Return (x, y) of the center of cell containing provided text 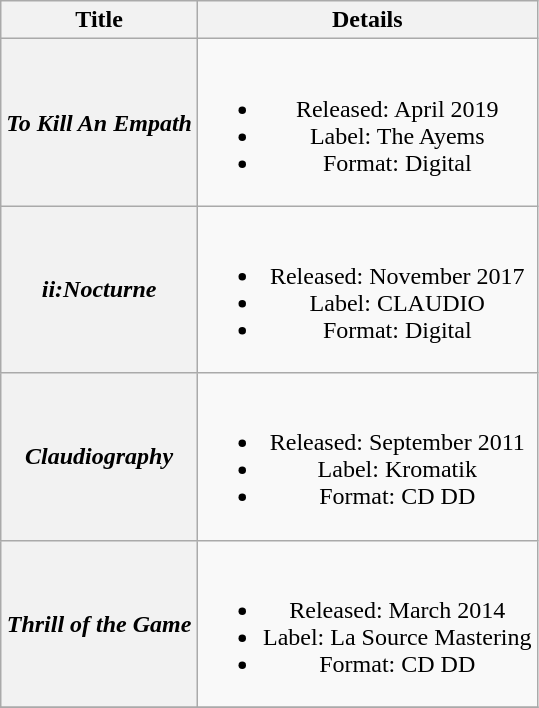
Claudiography (100, 456)
Details (367, 20)
Thrill of the Game (100, 624)
ii:Nocturne (100, 290)
Title (100, 20)
To Kill An Empath (100, 122)
Released: September 2011Label: KromatikFormat: CD DD (367, 456)
Released: April 2019Label: The AyemsFormat: Digital (367, 122)
Released: March 2014Label: La Source MasteringFormat: CD DD (367, 624)
Released: November 2017Label: CLAUDIOFormat: Digital (367, 290)
